Scan for the cell matching the given text and deliver its (X, Y) coordinate at center. 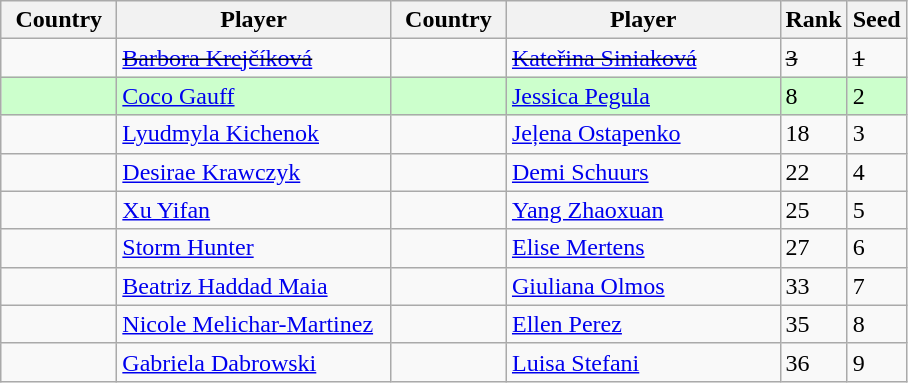
6 (876, 248)
Demi Schuurs (643, 172)
5 (876, 210)
Giuliana Olmos (643, 286)
Rank (814, 20)
Seed (876, 20)
Ellen Perez (643, 324)
Yang Zhaoxuan (643, 210)
35 (814, 324)
22 (814, 172)
Xu Yifan (254, 210)
36 (814, 362)
1 (876, 58)
Luisa Stefani (643, 362)
18 (814, 134)
2 (876, 96)
Beatriz Haddad Maia (254, 286)
4 (876, 172)
Storm Hunter (254, 248)
25 (814, 210)
Gabriela Dabrowski (254, 362)
Kateřina Siniaková (643, 58)
Lyudmyla Kichenok (254, 134)
Jessica Pegula (643, 96)
Jeļena Ostapenko (643, 134)
Nicole Melichar-Martinez (254, 324)
27 (814, 248)
7 (876, 286)
9 (876, 362)
Elise Mertens (643, 248)
33 (814, 286)
Coco Gauff (254, 96)
Desirae Krawczyk (254, 172)
Barbora Krejčíková (254, 58)
